Locate the cell with the specified text and output its (x, y) center coordinate. 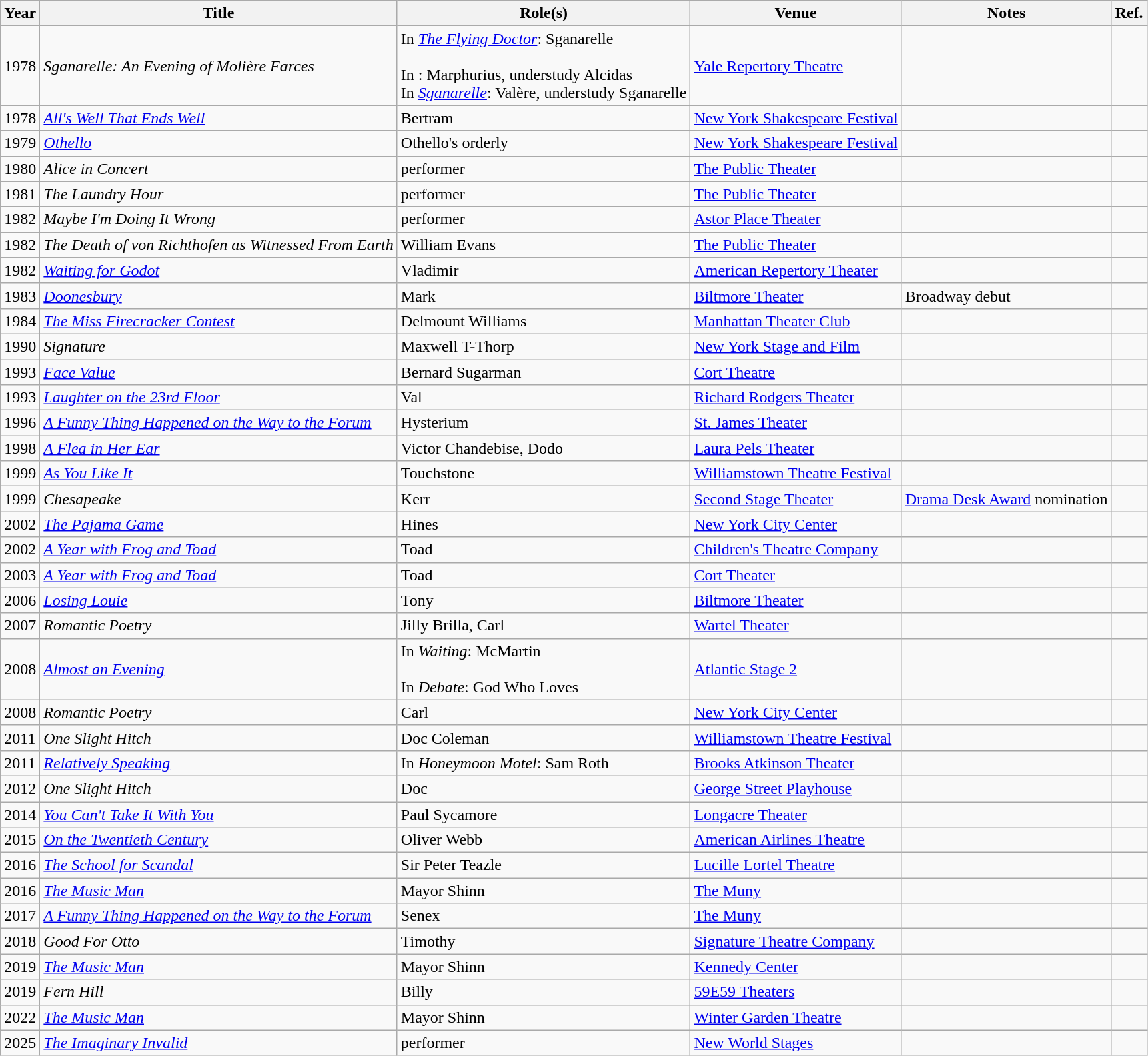
Senex (544, 916)
You Can't Take It With You (219, 815)
Relatively Speaking (219, 763)
Kennedy Center (796, 967)
2014 (20, 815)
Cort Theater (796, 575)
Manhattan Theater Club (796, 321)
All's Well That Ends Well (219, 118)
Face Value (219, 372)
In The Flying Doctor: SganarelleIn : Marphurius, understudy Alcidas In Sganarelle: Valère, understudy Sganarelle (544, 65)
George Street Playhouse (796, 788)
The Death of von Richthofen as Witnessed From Earth (219, 245)
Fern Hill (219, 992)
As You Like It (219, 474)
Bernard Sugarman (544, 372)
2012 (20, 788)
Notes (1006, 13)
Lucille Lortel Theatre (796, 865)
1996 (20, 423)
Waiting for Godot (219, 270)
Jilly Brilla, Carl (544, 626)
2022 (20, 1017)
Delmount Williams (544, 321)
Losing Louie (219, 600)
Second Stage Theater (796, 499)
Brooks Atkinson Theater (796, 763)
Venue (796, 13)
On the Twentieth Century (219, 840)
Doc (544, 788)
Vladimir (544, 270)
The School for Scandal (219, 865)
1998 (20, 448)
1981 (20, 194)
The Pajama Game (219, 524)
Ref. (1129, 13)
Longacre Theater (796, 815)
1984 (20, 321)
Wartel Theater (796, 626)
1983 (20, 296)
The Miss Firecracker Contest (219, 321)
Touchstone (544, 474)
Paul Sycamore (544, 815)
Broadway debut (1006, 296)
Good For Otto (219, 941)
Cort Theatre (796, 372)
Winter Garden Theatre (796, 1017)
St. James Theater (796, 423)
2017 (20, 916)
Yale Repertory Theatre (796, 65)
Oliver Webb (544, 840)
Signature (219, 346)
Role(s) (544, 13)
Richard Rodgers Theater (796, 398)
Doonesbury (219, 296)
Atlantic Stage 2 (796, 669)
Victor Chandebise, Dodo (544, 448)
1980 (20, 169)
2025 (20, 1043)
2018 (20, 941)
American Repertory Theater (796, 270)
Sganarelle: An Evening of Molière Farces (219, 65)
Chesapeake (219, 499)
Timothy (544, 941)
Sir Peter Teazle (544, 865)
2003 (20, 575)
Doc Coleman (544, 738)
1979 (20, 143)
Othello (219, 143)
New World Stages (796, 1043)
Billy (544, 992)
Drama Desk Award nomination (1006, 499)
2015 (20, 840)
Laura Pels Theater (796, 448)
Mark (544, 296)
2007 (20, 626)
William Evans (544, 245)
59E59 Theaters (796, 992)
Children's Theatre Company (796, 550)
Othello's orderly (544, 143)
The Laundry Hour (219, 194)
1990 (20, 346)
Astor Place Theater (796, 219)
Title (219, 13)
Maxwell T-Thorp (544, 346)
New York Stage and Film (796, 346)
2006 (20, 600)
Year (20, 13)
American Airlines Theatre (796, 840)
In Honeymoon Motel: Sam Roth (544, 763)
A Flea in Her Ear (219, 448)
In Waiting: McMartinIn Debate: God Who Loves (544, 669)
Bertram (544, 118)
Maybe I'm Doing It Wrong (219, 219)
Signature Theatre Company (796, 941)
Hines (544, 524)
Val (544, 398)
Hysterium (544, 423)
Tony (544, 600)
Carl (544, 712)
Laughter on the 23rd Floor (219, 398)
Almost an Evening (219, 669)
Alice in Concert (219, 169)
The Imaginary Invalid (219, 1043)
Kerr (544, 499)
